Capture the cell that displays the provided text and extract its [X, Y] central coordinate. 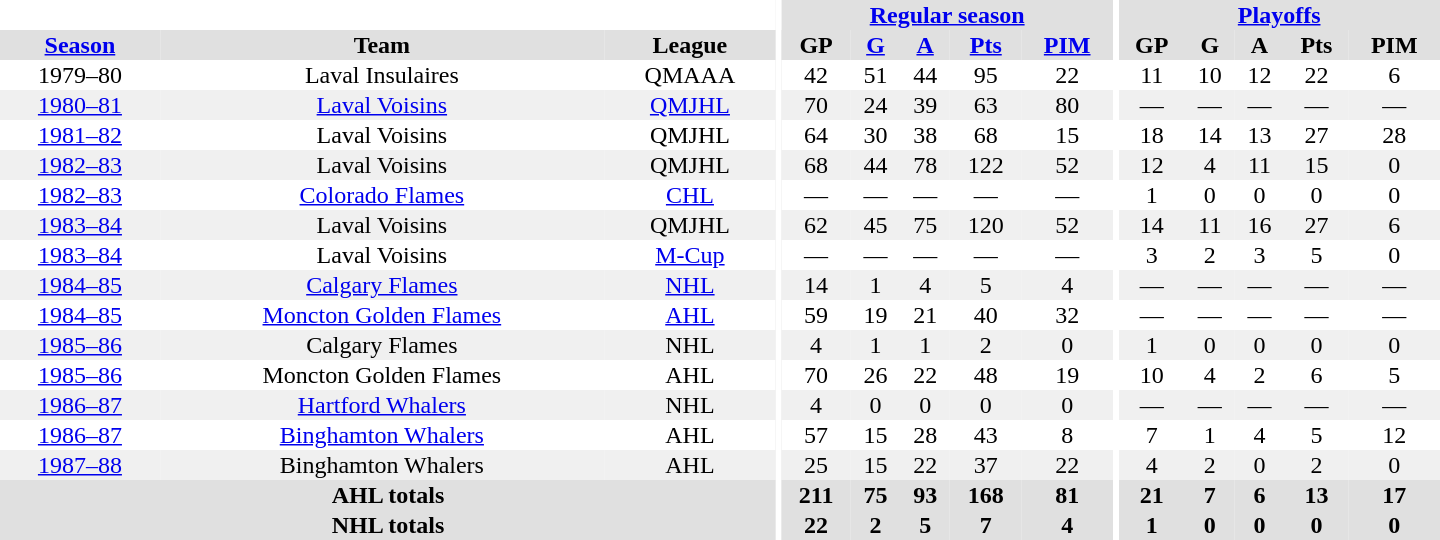
AHL totals [388, 495]
24 [876, 105]
30 [876, 135]
45 [876, 225]
81 [1068, 495]
48 [986, 375]
40 [986, 315]
NHL totals [388, 525]
211 [816, 495]
16 [1260, 225]
CHL [690, 195]
64 [816, 135]
1987–88 [80, 465]
Playoffs [1279, 15]
Hartford Whalers [382, 405]
63 [986, 105]
62 [816, 225]
78 [925, 165]
18 [1152, 135]
1979–80 [80, 75]
51 [876, 75]
Laval Insulaires [382, 75]
League [690, 45]
38 [925, 135]
43 [986, 435]
39 [925, 105]
42 [816, 75]
95 [986, 75]
168 [986, 495]
M-Cup [690, 255]
32 [1068, 315]
80 [1068, 105]
17 [1394, 495]
Season [80, 45]
Colorado Flames [382, 195]
1980–81 [80, 105]
Team [382, 45]
25 [816, 465]
1981–82 [80, 135]
57 [816, 435]
QMAAA [690, 75]
122 [986, 165]
93 [925, 495]
8 [1068, 435]
59 [816, 315]
Regular season [948, 15]
26 [876, 375]
120 [986, 225]
37 [986, 465]
